Return (x, y) of the center of cell containing provided text 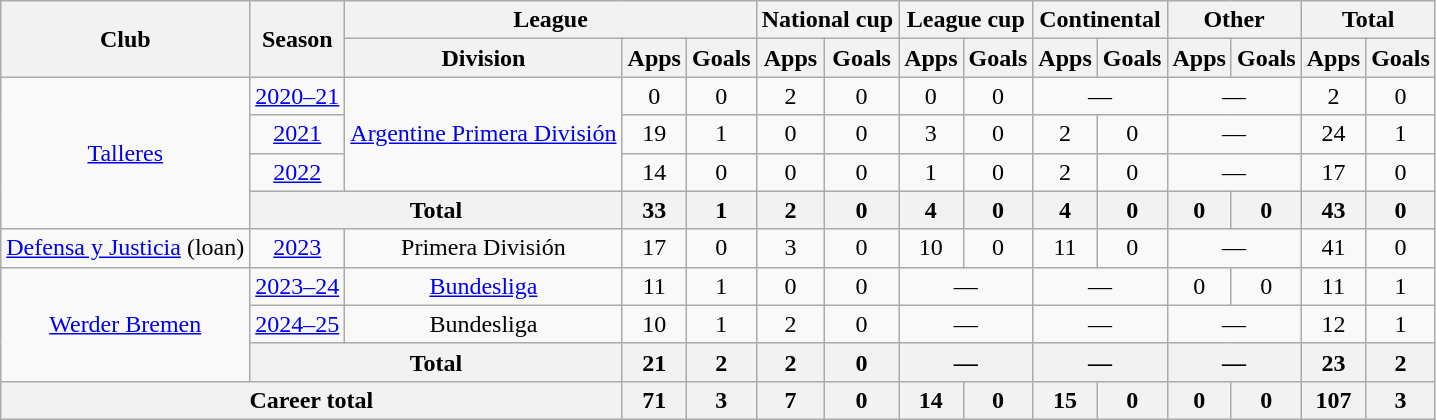
33 (654, 210)
2020–21 (298, 96)
Continental (1100, 20)
2024–25 (298, 324)
21 (654, 362)
2023 (298, 248)
Argentine Primera División (484, 134)
Other (1234, 20)
41 (1333, 248)
Club (126, 39)
2022 (298, 172)
League cup (966, 20)
19 (654, 134)
2021 (298, 134)
24 (1333, 134)
7 (790, 400)
107 (1333, 400)
Season (298, 39)
National cup (827, 20)
Werder Bremen (126, 324)
Career total (312, 400)
Defensa y Justicia (loan) (126, 248)
League (550, 20)
Talleres (126, 153)
Primera División (484, 248)
43 (1333, 210)
12 (1333, 324)
23 (1333, 362)
2023–24 (298, 286)
15 (1065, 400)
Division (484, 58)
71 (654, 400)
